Identify which cell holds the provided text, then report its (X, Y) central coordinate. 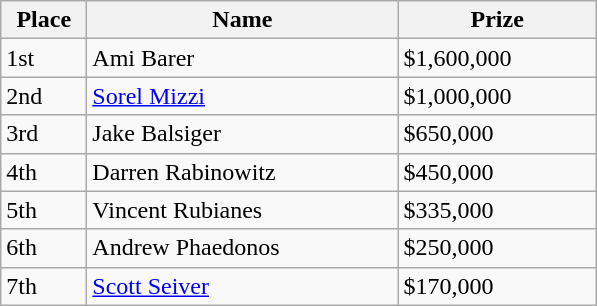
$250,000 (498, 248)
$650,000 (498, 134)
Andrew Phaedonos (242, 248)
Ami Barer (242, 58)
3rd (44, 134)
$335,000 (498, 210)
Prize (498, 20)
Sorel Mizzi (242, 96)
1st (44, 58)
Place (44, 20)
4th (44, 172)
$1,000,000 (498, 96)
Name (242, 20)
Scott Seiver (242, 286)
$450,000 (498, 172)
$170,000 (498, 286)
6th (44, 248)
Jake Balsiger (242, 134)
Darren Rabinowitz (242, 172)
Vincent Rubianes (242, 210)
7th (44, 286)
5th (44, 210)
2nd (44, 96)
$1,600,000 (498, 58)
